Identify which cell holds the provided text, then report its (x, y) central coordinate. 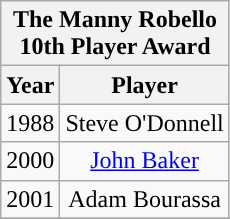
2001 (30, 199)
John Baker (144, 161)
The Manny Robello 10th Player Award (116, 34)
1988 (30, 123)
Year (30, 85)
Player (144, 85)
Steve O'Donnell (144, 123)
2000 (30, 161)
Adam Bourassa (144, 199)
